Determine the (X, Y) coordinate at the center of the cell enclosing the given text.  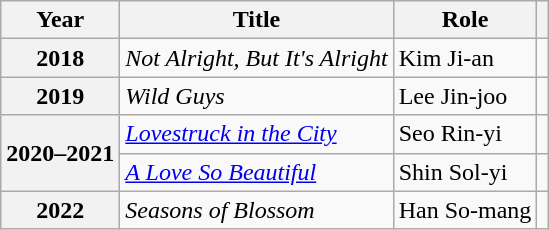
2022 (60, 210)
2020–2021 (60, 153)
Wild Guys (256, 96)
Shin Sol-yi (465, 172)
Lee Jin-joo (465, 96)
Not Alright, But It's Alright (256, 58)
A Love So Beautiful (256, 172)
Lovestruck in the City (256, 134)
Kim Ji-an (465, 58)
Han So-mang (465, 210)
Seo Rin-yi (465, 134)
Role (465, 20)
2019 (60, 96)
2018 (60, 58)
Year (60, 20)
Title (256, 20)
Seasons of Blossom (256, 210)
